Identify which cell holds the provided text, then report its (x, y) central coordinate. 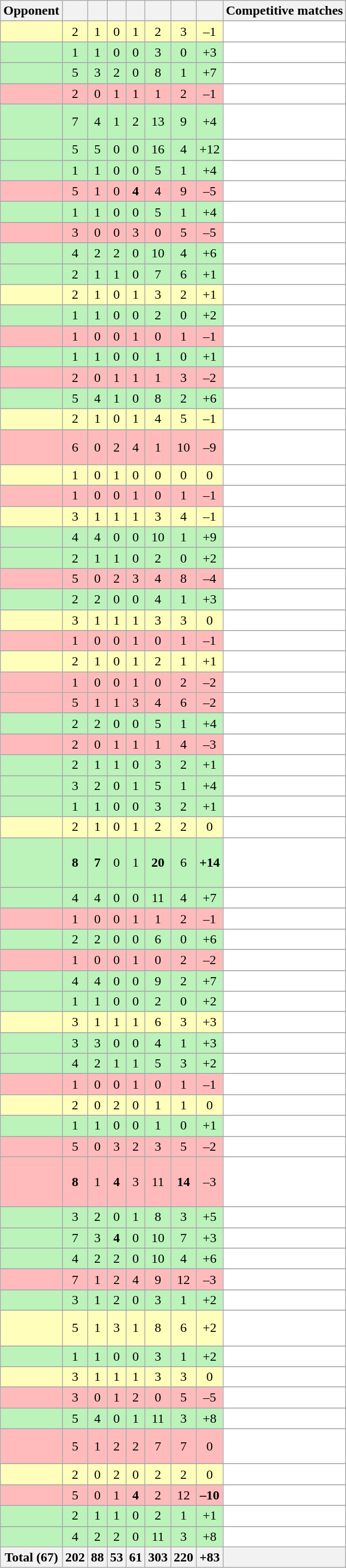
220 (184, 1557)
–4 (210, 578)
–10 (210, 1495)
+14 (210, 862)
+12 (210, 150)
Total (67) (32, 1557)
–9 (210, 447)
88 (98, 1557)
14 (184, 1182)
+83 (210, 1557)
+5 (210, 1217)
20 (158, 862)
202 (75, 1557)
Competitive matches (285, 11)
61 (136, 1557)
16 (158, 150)
Opponent (32, 11)
13 (158, 122)
303 (158, 1557)
53 (116, 1557)
+9 (210, 537)
